Return [x, y] of the center of cell containing provided text 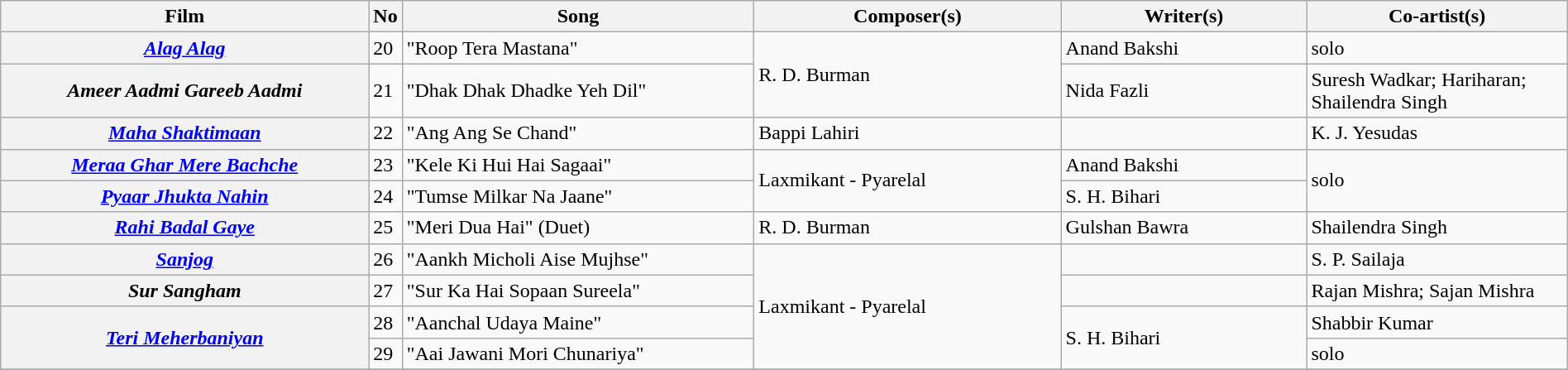
27 [385, 291]
Ameer Aadmi Gareeb Aadmi [185, 91]
Composer(s) [908, 17]
20 [385, 48]
Maha Shaktimaan [185, 133]
Sanjog [185, 259]
Sur Sangham [185, 291]
"Dhak Dhak Dhadke Yeh Dil" [578, 91]
Shailendra Singh [1437, 228]
Bappi Lahiri [908, 133]
Alag Alag [185, 48]
Film [185, 17]
Pyaar Jhukta Nahin [185, 196]
"Aai Jawani Mori Chunariya" [578, 353]
K. J. Yesudas [1437, 133]
21 [385, 91]
Rajan Mishra; Sajan Mishra [1437, 291]
28 [385, 322]
Shabbir Kumar [1437, 322]
"Roop Tera Mastana" [578, 48]
"Tumse Milkar Na Jaane" [578, 196]
Co-artist(s) [1437, 17]
Suresh Wadkar; Hariharan; Shailendra Singh [1437, 91]
No [385, 17]
Nida Fazli [1184, 91]
26 [385, 259]
Writer(s) [1184, 17]
Teri Meherbaniyan [185, 338]
25 [385, 228]
"Meri Dua Hai" (Duet) [578, 228]
"Kele Ki Hui Hai Sagaai" [578, 165]
"Ang Ang Se Chand" [578, 133]
24 [385, 196]
"Sur Ka Hai Sopaan Sureela" [578, 291]
Meraa Ghar Mere Bachche [185, 165]
Rahi Badal Gaye [185, 228]
"Aanchal Udaya Maine" [578, 322]
Song [578, 17]
29 [385, 353]
"Aankh Micholi Aise Mujhse" [578, 259]
S. P. Sailaja [1437, 259]
Gulshan Bawra [1184, 228]
22 [385, 133]
23 [385, 165]
